Extract the [X, Y] coordinate from the center of the cell holding the provided text.  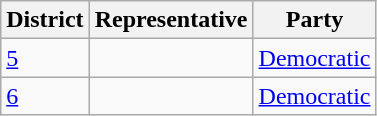
5 [45, 58]
Representative [171, 20]
6 [45, 96]
District [45, 20]
Party [314, 20]
